Detect which cell encompasses the target text, then output its (X, Y) center coordinate. 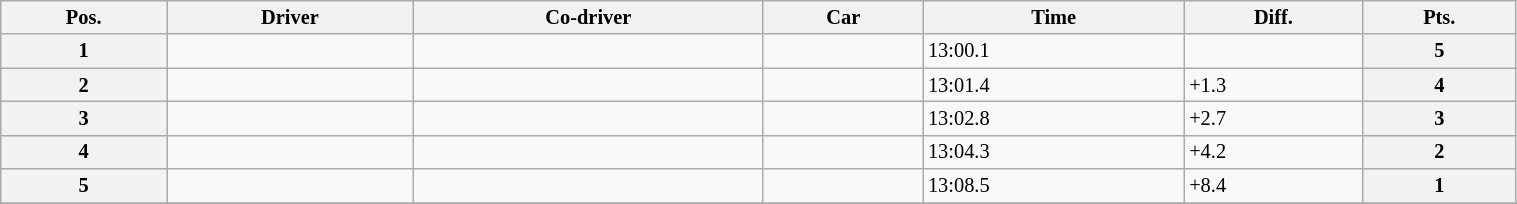
13:00.1 (1054, 51)
+2.7 (1273, 118)
13:01.4 (1054, 85)
+4.2 (1273, 152)
+8.4 (1273, 186)
13:04.3 (1054, 152)
Diff. (1273, 17)
Car (843, 17)
Co-driver (588, 17)
Time (1054, 17)
13:08.5 (1054, 186)
13:02.8 (1054, 118)
Driver (290, 17)
Pts. (1440, 17)
Pos. (84, 17)
+1.3 (1273, 85)
